Return [X, Y] of the center of cell containing provided text 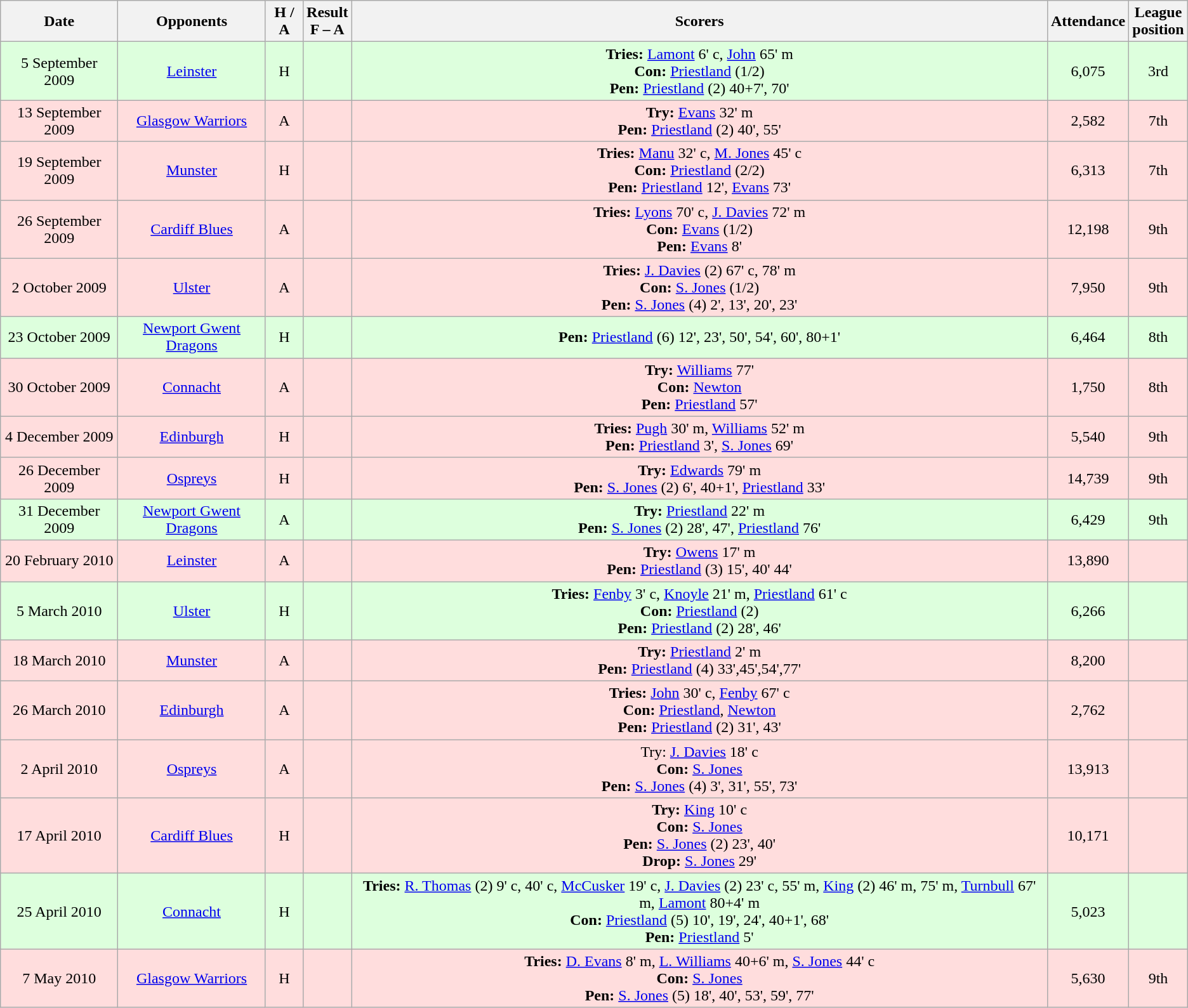
Tries: D. Evans 8' m, L. Williams 40+6' m, S. Jones 44' cCon: S. JonesPen: S. Jones (5) 18', 40', 53', 59', 77' [699, 978]
Try: J. Davies 18' cCon: S. JonesPen: S. Jones (4) 3', 31', 55', 73' [699, 769]
H / A [284, 22]
2 April 2010 [60, 769]
25 April 2010 [60, 911]
Tries: Pugh 30' m, Williams 52' mPen: Priestland 3', S. Jones 69' [699, 436]
5 March 2010 [60, 610]
10,171 [1088, 836]
Try: Owens 17' mPen: Priestland (3) 15', 40' 44' [699, 561]
5,023 [1088, 911]
19 September 2009 [60, 171]
31 December 2009 [60, 519]
4 December 2009 [60, 436]
6,464 [1088, 337]
Tries: John 30' c, Fenby 67' cCon: Priestland, NewtonPen: Priestland (2) 31', 43' [699, 710]
6,429 [1088, 519]
20 February 2010 [60, 561]
Attendance [1088, 22]
13,890 [1088, 561]
Try: Edwards 79' mPen: S. Jones (2) 6', 40+1', Priestland 33' [699, 478]
2,582 [1088, 121]
Leagueposition [1159, 22]
Try: Evans 32' mPen: Priestland (2) 40', 55' [699, 121]
Tries: Lyons 70' c, J. Davies 72' mCon: Evans (1/2)Pen: Evans 8' [699, 229]
5,630 [1088, 978]
6,266 [1088, 610]
Date [60, 22]
Pen: Priestland (6) 12', 23', 50', 54', 60', 80+1' [699, 337]
12,198 [1088, 229]
Tries: J. Davies (2) 67' c, 78' mCon: S. Jones (1/2)Pen: S. Jones (4) 2', 13', 20', 23' [699, 287]
6,075 [1088, 71]
3rd [1159, 71]
2,762 [1088, 710]
8,200 [1088, 661]
17 April 2010 [60, 836]
26 September 2009 [60, 229]
7,950 [1088, 287]
13 September 2009 [60, 121]
Try: King 10' cCon: S. JonesPen: S. Jones (2) 23', 40'Drop: S. Jones 29' [699, 836]
26 December 2009 [60, 478]
Opponents [192, 22]
14,739 [1088, 478]
Try: Priestland 22' mPen: S. Jones (2) 28', 47', Priestland 76' [699, 519]
26 March 2010 [60, 710]
Try: Williams 77'Con: NewtonPen: Priestland 57' [699, 387]
30 October 2009 [60, 387]
Scorers [699, 22]
5,540 [1088, 436]
7 May 2010 [60, 978]
Tries: Manu 32' c, M. Jones 45' cCon: Priestland (2/2)Pen: Priestland 12', Evans 73' [699, 171]
Try: Priestland 2' mPen: Priestland (4) 33',45',54',77' [699, 661]
6,313 [1088, 171]
Tries: Fenby 3' c, Knoyle 21' m, Priestland 61' cCon: Priestland (2)Pen: Priestland (2) 28', 46' [699, 610]
Tries: Lamont 6' c, John 65' mCon: Priestland (1/2)Pen: Priestland (2) 40+7', 70' [699, 71]
13,913 [1088, 769]
2 October 2009 [60, 287]
23 October 2009 [60, 337]
ResultF – A [327, 22]
1,750 [1088, 387]
18 March 2010 [60, 661]
5 September 2009 [60, 71]
